Identify which cell holds the provided text, then report its (x, y) central coordinate. 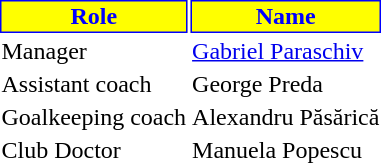
Manager (94, 51)
George Preda (286, 84)
Name (286, 16)
Gabriel Paraschiv (286, 51)
Role (94, 16)
Alexandru Păsărică (286, 117)
Assistant coach (94, 84)
Goalkeeping coach (94, 117)
